From the cell containing the given text, extract its center point as [X, Y] coordinate. 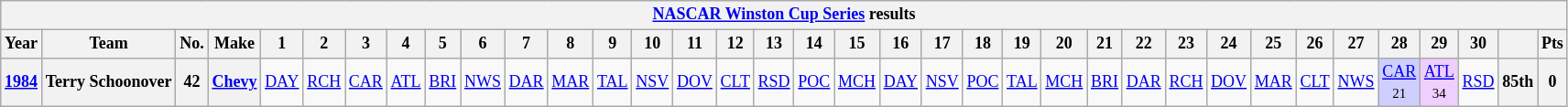
5 [443, 44]
9 [613, 44]
18 [983, 44]
25 [1273, 44]
3 [366, 44]
28 [1399, 44]
11 [695, 44]
4 [406, 44]
17 [942, 44]
14 [814, 44]
Year [22, 44]
27 [1356, 44]
29 [1440, 44]
No. [192, 44]
6 [484, 44]
23 [1186, 44]
1984 [22, 82]
Team [108, 44]
10 [652, 44]
12 [735, 44]
2 [324, 44]
22 [1143, 44]
Chevy [234, 82]
30 [1478, 44]
NASCAR Winston Cup Series results [784, 15]
Pts [1553, 44]
Make [234, 44]
1 [282, 44]
85th [1519, 82]
13 [774, 44]
20 [1064, 44]
Terry Schoonover [108, 82]
16 [900, 44]
26 [1315, 44]
15 [857, 44]
7 [526, 44]
CAR [366, 82]
24 [1229, 44]
ATL34 [1440, 82]
0 [1553, 82]
CAR21 [1399, 82]
ATL [406, 82]
8 [571, 44]
19 [1022, 44]
21 [1105, 44]
42 [192, 82]
